Return the [X, Y] coordinate for the center point of the cell that contains the specified text.  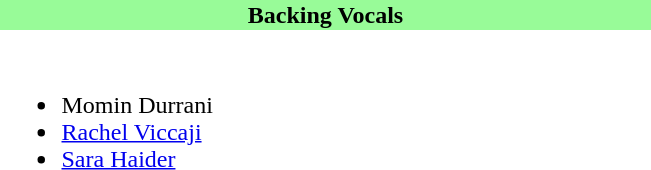
Backing Vocals [326, 15]
